Provide the [x, y] coordinate of the cell's center where the given text is located.  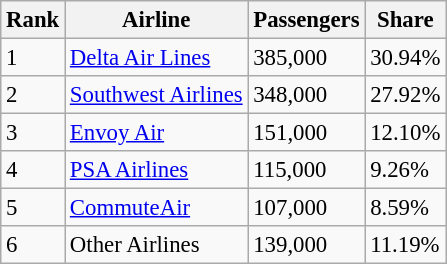
Rank [33, 20]
11.19% [406, 245]
30.94% [406, 58]
Passengers [306, 20]
8.59% [406, 208]
6 [33, 245]
CommuteAir [156, 208]
115,000 [306, 170]
1 [33, 58]
Share [406, 20]
PSA Airlines [156, 170]
385,000 [306, 58]
2 [33, 95]
Other Airlines [156, 245]
139,000 [306, 245]
4 [33, 170]
5 [33, 208]
107,000 [306, 208]
Southwest Airlines [156, 95]
151,000 [306, 133]
9.26% [406, 170]
348,000 [306, 95]
Envoy Air [156, 133]
Airline [156, 20]
12.10% [406, 133]
3 [33, 133]
27.92% [406, 95]
Delta Air Lines [156, 58]
